Detect which cell encompasses the target text, then output its [X, Y] center coordinate. 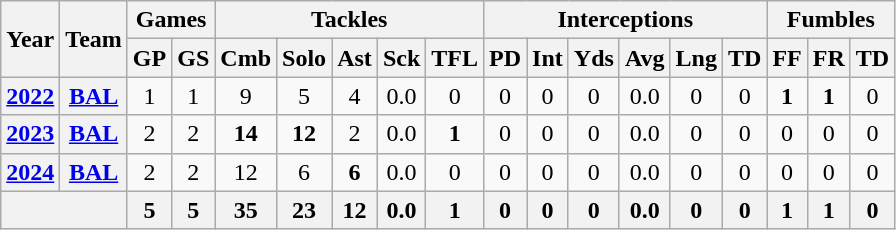
9 [246, 96]
Lng [696, 58]
Cmb [246, 58]
Fumbles [831, 20]
Team [94, 39]
14 [246, 134]
2024 [30, 172]
GP [149, 58]
Ast [355, 58]
23 [304, 210]
FR [828, 58]
Int [548, 58]
Games [170, 20]
Solo [304, 58]
4 [355, 96]
Year [30, 39]
2022 [30, 96]
Avg [644, 58]
Yds [594, 58]
2023 [30, 134]
Interceptions [626, 20]
FF [787, 58]
Tackles [350, 20]
PD [506, 58]
35 [246, 210]
Sck [401, 58]
TFL [455, 58]
GS [194, 58]
